Detect which cell encompasses the target text, then output its [X, Y] center coordinate. 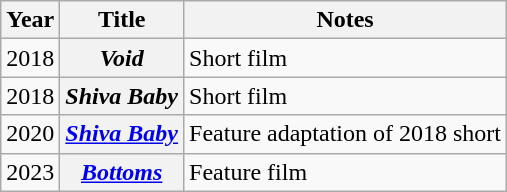
Title [122, 20]
2020 [30, 134]
Feature film [346, 172]
Notes [346, 20]
Bottoms [122, 172]
Void [122, 58]
2023 [30, 172]
Year [30, 20]
Feature adaptation of 2018 short [346, 134]
